Output the [x, y] coordinate of the center of the cell containing the given text.  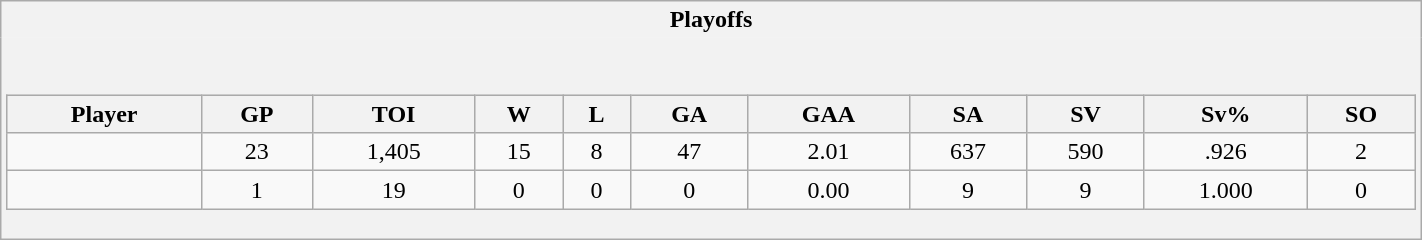
L [597, 114]
GA [689, 114]
47 [689, 152]
SO [1361, 114]
590 [1086, 152]
GP [256, 114]
W [519, 114]
637 [968, 152]
19 [394, 190]
1,405 [394, 152]
0.00 [828, 190]
15 [519, 152]
Sv% [1226, 114]
2 [1361, 152]
1.000 [1226, 190]
Playoffs [711, 20]
8 [597, 152]
Player GP TOI W L GA GAA SA SV Sv% SO 23 1,405 15 8 47 2.01 637 590 .926 2 1 19 0 0 0 0.00 9 9 1.000 0 [711, 138]
SV [1086, 114]
SA [968, 114]
TOI [394, 114]
Player [104, 114]
GAA [828, 114]
1 [256, 190]
2.01 [828, 152]
.926 [1226, 152]
23 [256, 152]
